Return the (x, y) coordinate for the center point of the cell that contains the specified text.  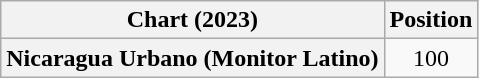
100 (431, 58)
Chart (2023) (192, 20)
Position (431, 20)
Nicaragua Urbano (Monitor Latino) (192, 58)
